Find where the given text appears and provide that cell's center as [X, Y] coordinate. 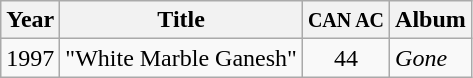
Gone [431, 58]
CAN AC [346, 20]
44 [346, 58]
Year [30, 20]
1997 [30, 58]
Album [431, 20]
Title [182, 20]
"White Marble Ganesh" [182, 58]
